Scan for the cell matching the given text and deliver its [X, Y] coordinate at center. 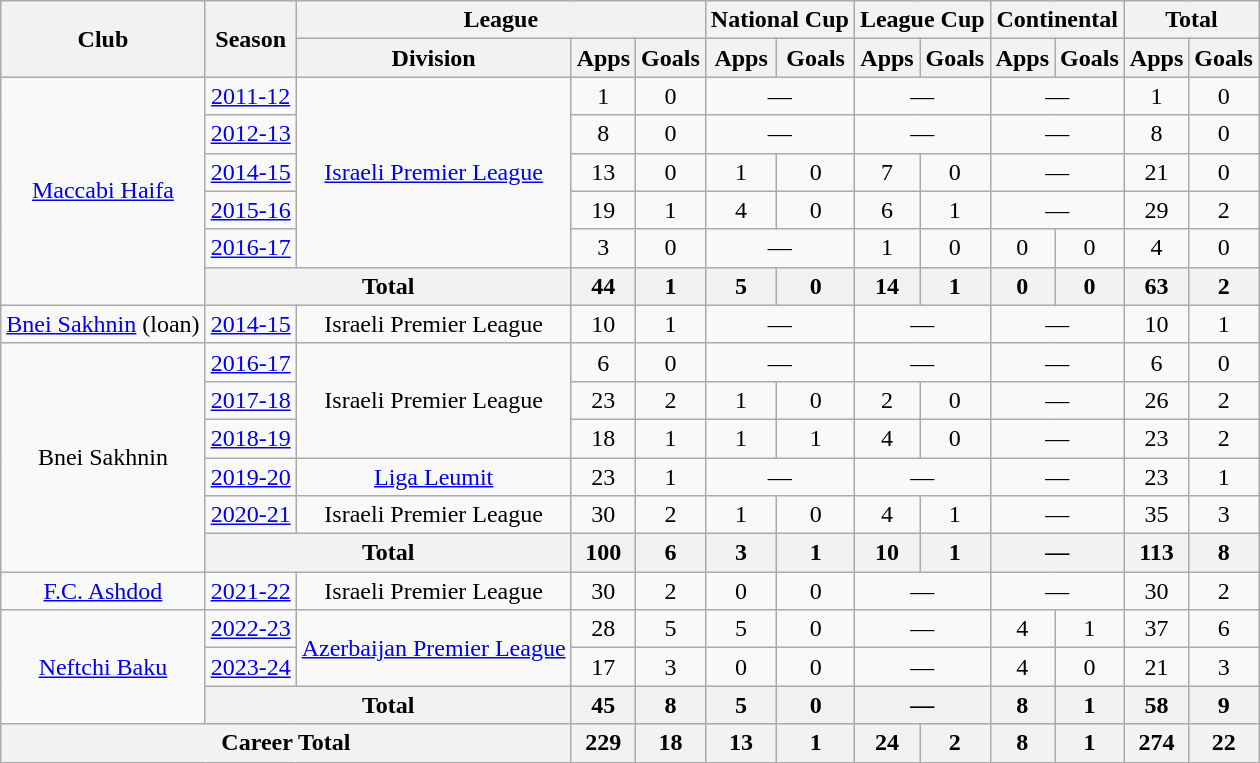
2015-16 [250, 210]
Career Total [286, 743]
7 [886, 172]
National Cup [780, 20]
45 [603, 705]
274 [1156, 743]
League [500, 20]
100 [603, 553]
44 [603, 286]
2011-12 [250, 96]
2012-13 [250, 134]
Neftchi Baku [103, 667]
2022-23 [250, 629]
Bnei Sakhnin [103, 457]
2020-21 [250, 515]
29 [1156, 210]
2019-20 [250, 477]
2018-19 [250, 438]
58 [1156, 705]
37 [1156, 629]
9 [1224, 705]
Club [103, 39]
22 [1224, 743]
2021-22 [250, 591]
229 [603, 743]
28 [603, 629]
19 [603, 210]
Maccabi Haifa [103, 191]
2023-24 [250, 667]
Bnei Sakhnin (loan) [103, 324]
17 [603, 667]
63 [1156, 286]
League Cup [922, 20]
Continental [1057, 20]
Liga Leumit [434, 477]
Division [434, 58]
F.C. Ashdod [103, 591]
Season [250, 39]
26 [1156, 400]
Azerbaijan Premier League [434, 648]
14 [886, 286]
2017-18 [250, 400]
113 [1156, 553]
35 [1156, 515]
24 [886, 743]
